Return (X, Y) of the center of cell containing provided text 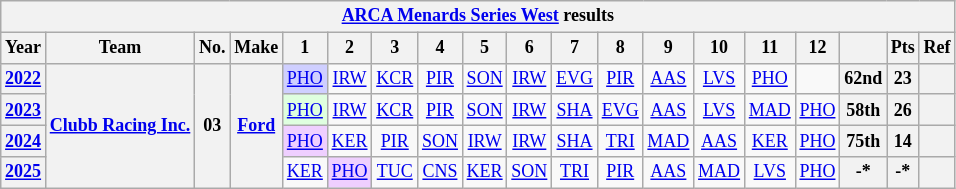
8 (620, 48)
9 (668, 48)
03 (212, 126)
Ref (937, 48)
75th (864, 140)
11 (770, 48)
1 (304, 48)
Ford (256, 126)
26 (904, 110)
Clubb Racing Inc. (120, 126)
Make (256, 48)
CNS (440, 172)
7 (575, 48)
4 (440, 48)
Year (24, 48)
10 (720, 48)
No. (212, 48)
Team (120, 48)
2025 (24, 172)
2023 (24, 110)
58th (864, 110)
3 (395, 48)
12 (818, 48)
2022 (24, 78)
5 (484, 48)
ARCA Menards Series West results (478, 16)
2 (350, 48)
2024 (24, 140)
62nd (864, 78)
6 (530, 48)
Pts (904, 48)
TUC (395, 172)
14 (904, 140)
23 (904, 78)
